Search for the cell housing the specified text and yield its (x, y) center coordinate. 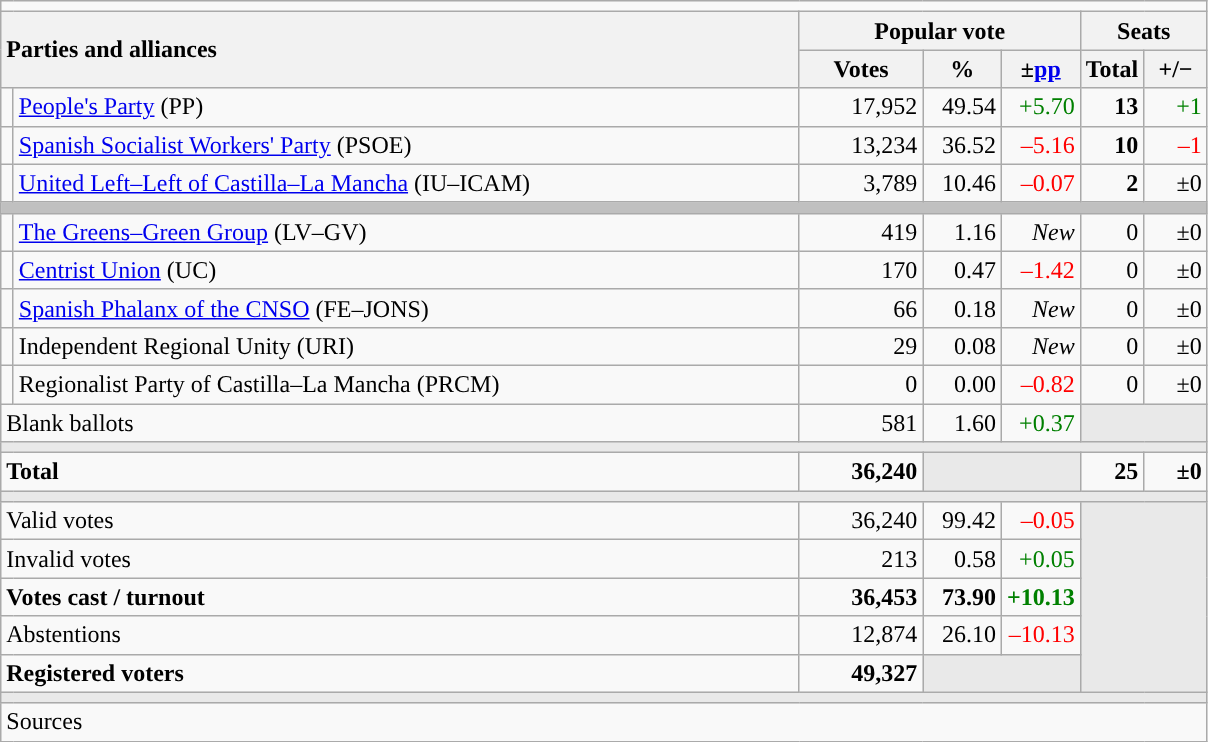
Independent Regional Unity (URI) (406, 346)
Votes cast / turnout (400, 597)
49,327 (861, 673)
+5.70 (1040, 107)
Spanish Phalanx of the CNSO (FE–JONS) (406, 308)
+0.37 (1040, 423)
±pp (1040, 69)
Votes (861, 69)
3,789 (861, 183)
0.00 (962, 384)
25 (1112, 472)
+1 (1176, 107)
Invalid votes (400, 559)
–1 (1176, 145)
17,952 (861, 107)
Parties and alliances (400, 50)
49.54 (962, 107)
1.16 (962, 232)
73.90 (962, 597)
170 (861, 270)
Blank ballots (400, 423)
36,453 (861, 597)
10.46 (962, 183)
12,874 (861, 635)
581 (861, 423)
Popular vote (940, 31)
The Greens–Green Group (LV–GV) (406, 232)
99.42 (962, 521)
29 (861, 346)
Abstentions (400, 635)
Valid votes (400, 521)
–0.07 (1040, 183)
13 (1112, 107)
Regionalist Party of Castilla–La Mancha (PRCM) (406, 384)
0.58 (962, 559)
213 (861, 559)
2 (1112, 183)
People's Party (PP) (406, 107)
Centrist Union (UC) (406, 270)
–0.82 (1040, 384)
1.60 (962, 423)
+/− (1176, 69)
–1.42 (1040, 270)
–10.13 (1040, 635)
% (962, 69)
0.47 (962, 270)
–5.16 (1040, 145)
66 (861, 308)
United Left–Left of Castilla–La Mancha (IU–ICAM) (406, 183)
+10.13 (1040, 597)
0.08 (962, 346)
Spanish Socialist Workers' Party (PSOE) (406, 145)
Seats (1144, 31)
Sources (604, 722)
10 (1112, 145)
26.10 (962, 635)
13,234 (861, 145)
+0.05 (1040, 559)
–0.05 (1040, 521)
Registered voters (400, 673)
36.52 (962, 145)
419 (861, 232)
0.18 (962, 308)
